Return the [x, y] coordinate for the center point of the cell that contains the specified text.  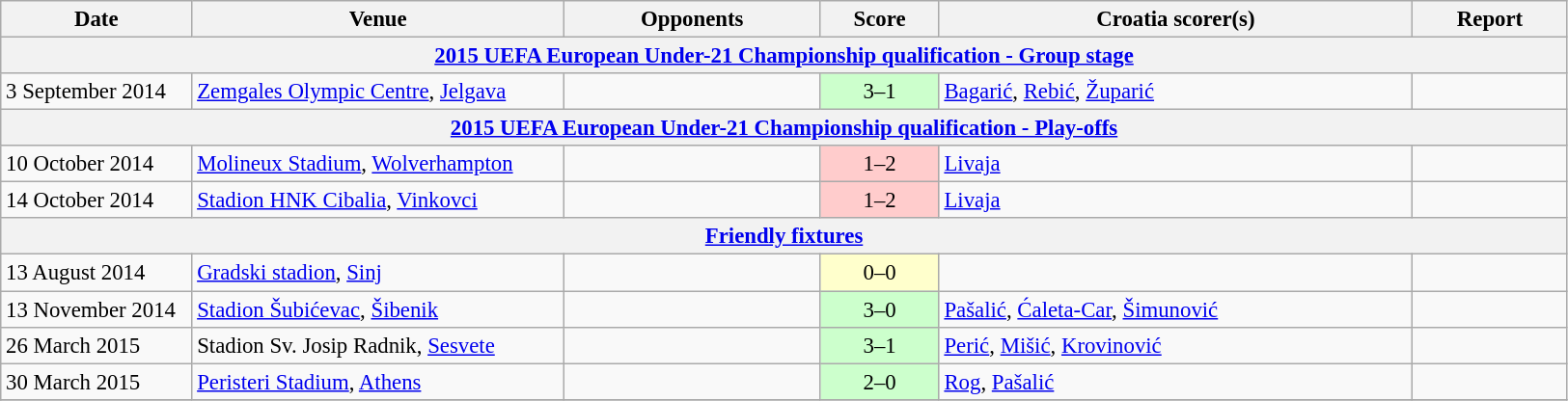
Date [96, 19]
Molineux Stadium, Wolverhampton [378, 164]
Stadion Sv. Josip Radnik, Sesvete [378, 345]
Stadion HNK Cibalia, Vinkovci [378, 200]
13 August 2014 [96, 273]
2015 UEFA European Under-21 Championship qualification - Group stage [784, 56]
3–0 [880, 309]
Peristeri Stadium, Athens [378, 382]
Score [880, 19]
10 October 2014 [96, 164]
2–0 [880, 382]
0–0 [880, 273]
Gradski stadion, Sinj [378, 273]
30 March 2015 [96, 382]
Perić, Mišić, Krovinović [1175, 345]
Croatia scorer(s) [1175, 19]
Opponents [692, 19]
Bagarić, Rebić, Župarić [1175, 92]
Zemgales Olympic Centre, Jelgava [378, 92]
Stadion Šubićevac, Šibenik [378, 309]
14 October 2014 [96, 200]
13 November 2014 [96, 309]
Rog, Pašalić [1175, 382]
Friendly fixtures [784, 236]
Venue [378, 19]
26 March 2015 [96, 345]
3 September 2014 [96, 92]
2015 UEFA European Under-21 Championship qualification - Play-offs [784, 128]
Pašalić, Ćaleta-Car, Šimunović [1175, 309]
Report [1490, 19]
